Extract the (x, y) coordinate from the center of the cell holding the provided text.  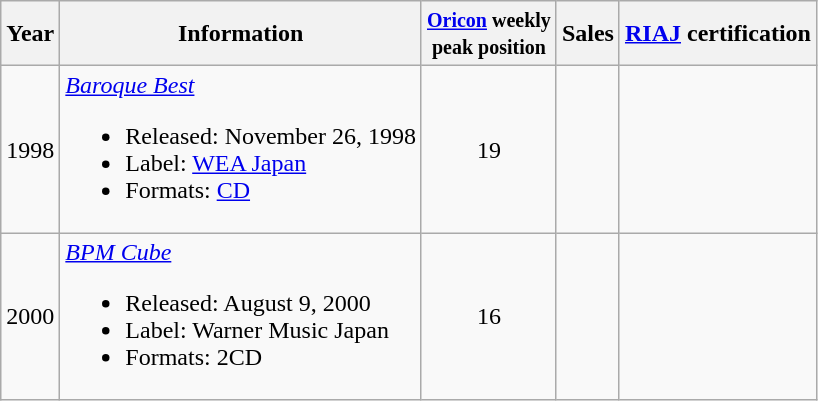
Oricon weeklypeak position (488, 34)
RIAJ certification (718, 34)
Sales (588, 34)
19 (488, 150)
Information (241, 34)
2000 (30, 316)
1998 (30, 150)
Baroque BestReleased: November 26, 1998Label: WEA JapanFormats: CD (241, 150)
Year (30, 34)
BPM CubeReleased: August 9, 2000Label: Warner Music JapanFormats: 2CD (241, 316)
16 (488, 316)
